Identify which cell holds the provided text, then report its [X, Y] central coordinate. 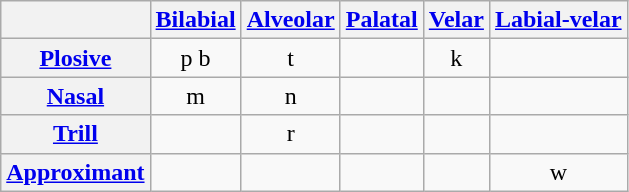
r [290, 134]
k [456, 58]
w [558, 172]
Nasal [76, 96]
Palatal [382, 20]
Trill [76, 134]
Velar [456, 20]
Bilabial [196, 20]
Approximant [76, 172]
p b [196, 58]
t [290, 58]
m [196, 96]
n [290, 96]
Alveolar [290, 20]
Plosive [76, 58]
Labial-velar [558, 20]
